For the text-containing cell, return its midpoint in (x, y) coordinate format. 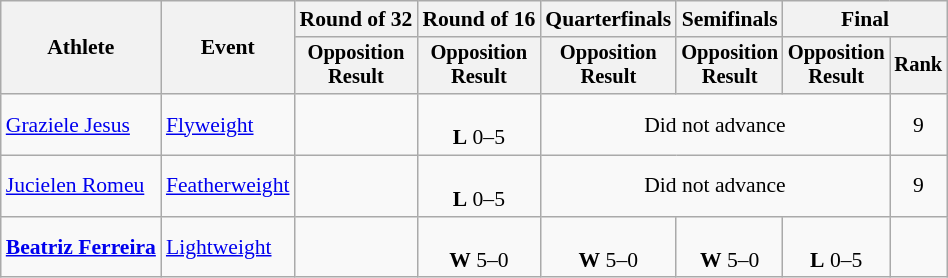
Final (865, 19)
Featherweight (228, 186)
Athlete (81, 48)
Quarterfinals (608, 19)
Round of 16 (478, 19)
Beatriz Ferreira (81, 248)
Graziele Jesus (81, 124)
Event (228, 48)
Lightweight (228, 248)
Flyweight (228, 124)
Jucielen Romeu (81, 186)
Rank (919, 66)
Round of 32 (356, 19)
Semifinals (730, 19)
